Extract the (x, y) coordinate from the center of the cell holding the provided text.  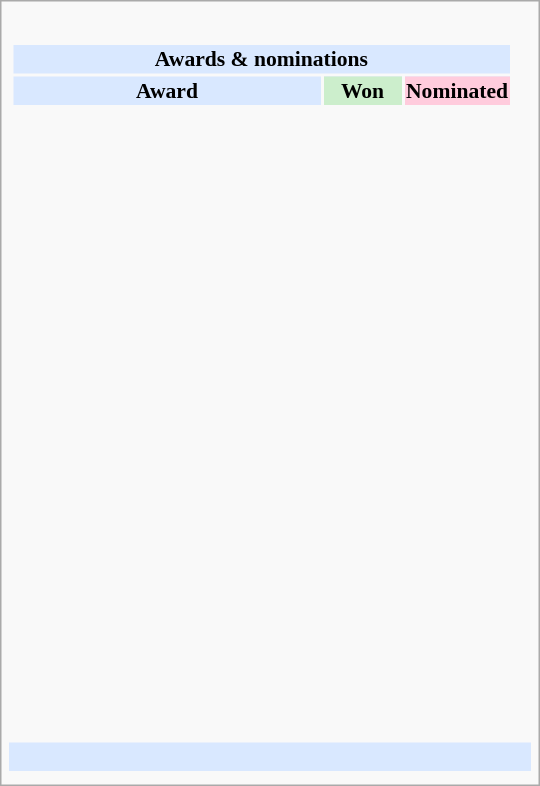
Awards & nominations Award Won Nominated (270, 377)
Award (166, 90)
Nominated (458, 90)
Won (363, 90)
Awards & nominations (261, 59)
